Scan for the cell matching the given text and deliver its [x, y] coordinate at center. 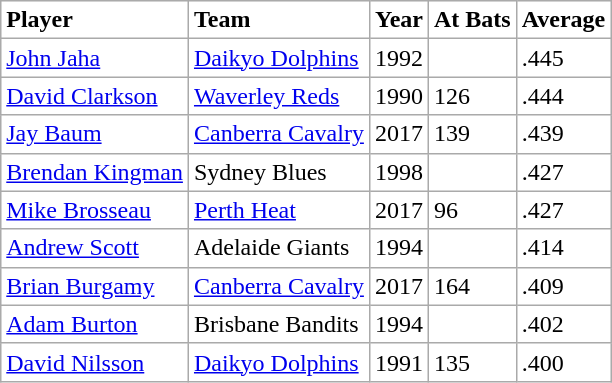
Waverley Reds [278, 96]
1992 [398, 58]
Sydney Blues [278, 172]
David Clarkson [95, 96]
Year [398, 20]
.445 [564, 58]
Jay Baum [95, 134]
Brendan Kingman [95, 172]
.444 [564, 96]
David Nilsson [95, 362]
Average [564, 20]
Brisbane Bandits [278, 324]
.402 [564, 324]
Adelaide Giants [278, 248]
Perth Heat [278, 210]
Adam Burton [95, 324]
.439 [564, 134]
John Jaha [95, 58]
Player [95, 20]
.409 [564, 286]
135 [472, 362]
126 [472, 96]
96 [472, 210]
139 [472, 134]
Team [278, 20]
Mike Brosseau [95, 210]
.400 [564, 362]
164 [472, 286]
1998 [398, 172]
1990 [398, 96]
At Bats [472, 20]
.414 [564, 248]
Brian Burgamy [95, 286]
1991 [398, 362]
Andrew Scott [95, 248]
